Output the (x, y) coordinate of the center of the cell containing the given text.  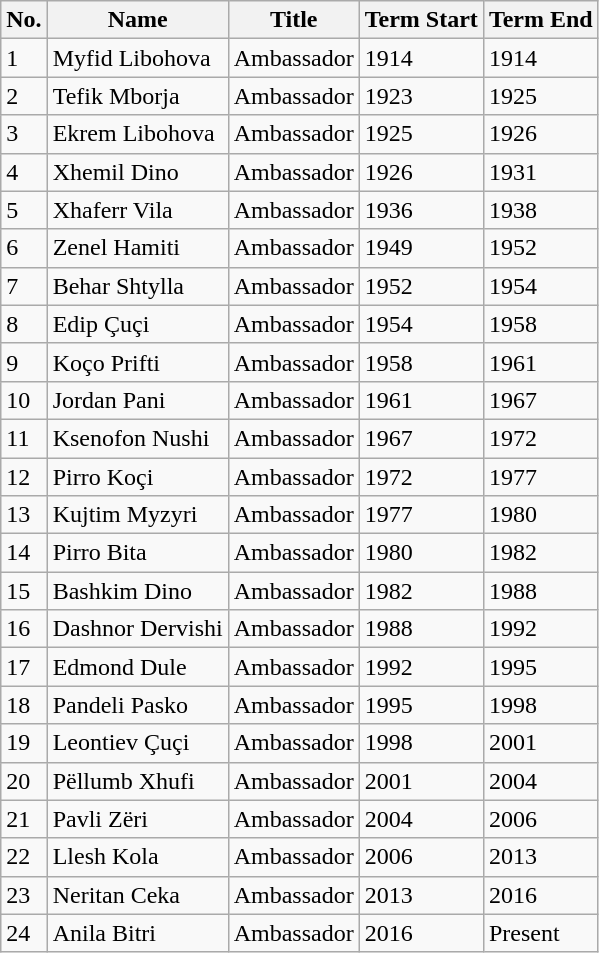
12 (24, 477)
1949 (421, 248)
3 (24, 134)
10 (24, 400)
19 (24, 743)
1923 (421, 96)
5 (24, 210)
Myfid Libohova (138, 58)
1938 (540, 210)
Koço Prifti (138, 362)
24 (24, 933)
Title (294, 20)
Edip Çuçi (138, 324)
Edmond Dule (138, 667)
Present (540, 933)
11 (24, 438)
Pirro Koçi (138, 477)
15 (24, 591)
16 (24, 629)
9 (24, 362)
Dashnor Dervishi (138, 629)
Term Start (421, 20)
Kujtim Myzyri (138, 515)
Anila Bitri (138, 933)
Xhaferr Vila (138, 210)
Ekrem Libohova (138, 134)
2 (24, 96)
6 (24, 248)
17 (24, 667)
Llesh Kola (138, 857)
1 (24, 58)
18 (24, 705)
Zenel Hamiti (138, 248)
21 (24, 819)
Jordan Pani (138, 400)
Ksenofon Nushi (138, 438)
Leontiev Çuçi (138, 743)
Pandeli Pasko (138, 705)
Pirro Bita (138, 553)
14 (24, 553)
No. (24, 20)
Pavli Zëri (138, 819)
1936 (421, 210)
Xhemil Dino (138, 172)
22 (24, 857)
13 (24, 515)
Behar Shtylla (138, 286)
Bashkim Dino (138, 591)
Pëllumb Xhufi (138, 781)
Neritan Ceka (138, 895)
Name (138, 20)
23 (24, 895)
4 (24, 172)
8 (24, 324)
1931 (540, 172)
Tefik Mborja (138, 96)
20 (24, 781)
Term End (540, 20)
7 (24, 286)
